Identify which cell holds the provided text, then report its [X, Y] central coordinate. 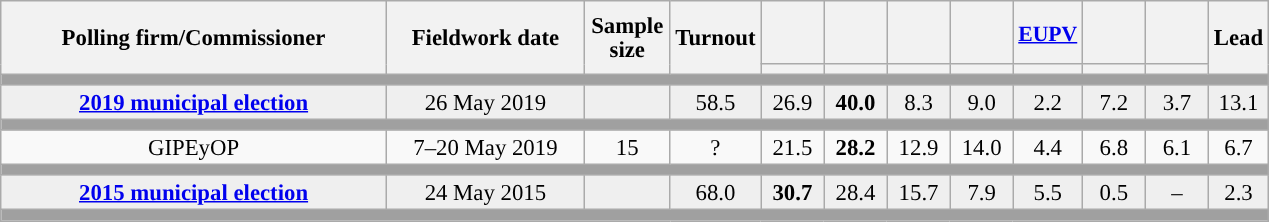
4.4 [1048, 148]
14.0 [982, 148]
Polling firm/Commissioner [194, 38]
2.3 [1238, 194]
12.9 [918, 148]
GIPEyOP [194, 148]
15 [627, 148]
30.7 [792, 194]
Sample size [627, 38]
7.9 [982, 194]
15.7 [918, 194]
EUPV [1048, 32]
58.5 [716, 102]
7–20 May 2019 [485, 148]
7.2 [1114, 102]
– [1176, 194]
2015 municipal election [194, 194]
28.2 [856, 148]
6.8 [1114, 148]
28.4 [856, 194]
26 May 2019 [485, 102]
2.2 [1048, 102]
5.5 [1048, 194]
6.1 [1176, 148]
9.0 [982, 102]
2019 municipal election [194, 102]
0.5 [1114, 194]
13.1 [1238, 102]
? [716, 148]
Lead [1238, 38]
3.7 [1176, 102]
24 May 2015 [485, 194]
40.0 [856, 102]
8.3 [918, 102]
Fieldwork date [485, 38]
6.7 [1238, 148]
Turnout [716, 38]
26.9 [792, 102]
21.5 [792, 148]
68.0 [716, 194]
